Return (x, y) of the center of cell containing provided text 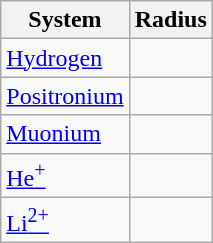
Hydrogen (65, 58)
Li2+ (65, 220)
Muonium (65, 134)
System (65, 20)
Radius (170, 20)
He+ (65, 176)
Positronium (65, 96)
